Determine the (x, y) coordinate at the center of the cell enclosing the given text.  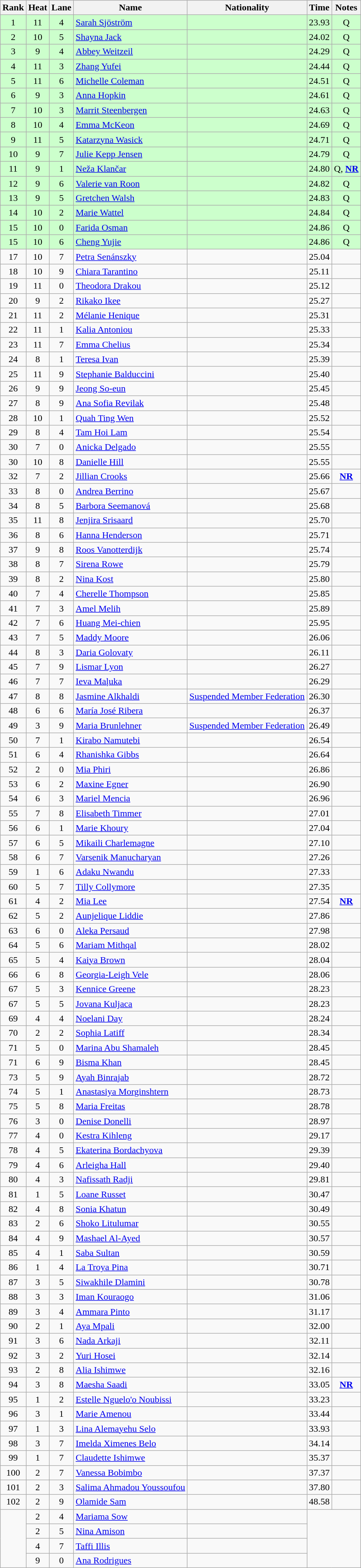
Salima Ahmadou Youssoufou (130, 1487)
Yuri Hosei (130, 1355)
Maria Brunlehner (130, 725)
24.02 (319, 37)
25.11 (319, 271)
52 (13, 769)
25.95 (319, 623)
Valerie van Roon (130, 184)
95 (13, 1399)
73 (13, 1077)
12 (13, 184)
26.29 (319, 682)
Sirena Rowe (130, 564)
Nina Amison (130, 1531)
48.58 (319, 1502)
Jasmine Alkhaldi (130, 696)
27.54 (319, 901)
Marie Amenou (130, 1414)
Maesha Saadi (130, 1385)
Ammara Pinto (130, 1311)
Cheng Yujie (130, 242)
Lina Alemayehu Selo (130, 1429)
Georgia-Leigh Vele (130, 975)
14 (13, 213)
24.82 (319, 184)
27.33 (319, 872)
Hanna Henderson (130, 535)
69 (13, 1018)
19 (13, 286)
28.73 (319, 1092)
Imelda Ximenes Belo (130, 1443)
Sarah Sjöström (130, 22)
Nafissath Radji (130, 1180)
Noelani Day (130, 1018)
28.72 (319, 1077)
87 (13, 1282)
25.52 (319, 418)
Name (130, 8)
61 (13, 901)
32 (13, 476)
Denise Donelli (130, 1121)
29.40 (319, 1165)
13 (13, 198)
84 (13, 1238)
27.01 (319, 813)
Varsenik Manucharyan (130, 857)
51 (13, 755)
57 (13, 843)
25.79 (319, 564)
Q, NR (346, 169)
Rhanishka Gibbs (130, 755)
Kennice Greene (130, 989)
26.64 (319, 755)
91 (13, 1341)
93 (13, 1370)
Nationality (247, 8)
Bisma Khan (130, 1062)
29.81 (319, 1180)
María José Ribera (130, 711)
25.70 (319, 520)
Time (319, 8)
26.06 (319, 637)
32.11 (319, 1341)
Maria Freitas (130, 1106)
37 (13, 550)
27.10 (319, 843)
80 (13, 1180)
26.96 (319, 799)
25.40 (319, 374)
Marie Khoury (130, 828)
Anastasiya Morginshtern (130, 1092)
Kaiya Brown (130, 960)
Stephanie Balduccini (130, 374)
Shayna Jack (130, 37)
21 (13, 315)
Danielle Hill (130, 462)
Mia Phiri (130, 769)
24.83 (319, 198)
Elisabeth Timmer (130, 813)
89 (13, 1311)
24.69 (319, 125)
25.74 (319, 550)
99 (13, 1458)
18 (13, 271)
Mia Lee (130, 901)
Tam Hoi Lam (130, 433)
Lismar Lyon (130, 667)
33.23 (319, 1399)
25.48 (319, 403)
25 (13, 374)
Andrea Berrino (130, 491)
79 (13, 1165)
Daria Golovaty (130, 652)
Jenjira Srisaard (130, 520)
27.04 (319, 828)
Emma McKeon (130, 125)
Estelle Nguelo'o Noubissi (130, 1399)
32.14 (319, 1355)
Abbey Weitzeil (130, 52)
33.05 (319, 1385)
28.06 (319, 975)
Mélanie Henique (130, 315)
26.37 (319, 711)
25.68 (319, 506)
76 (13, 1121)
70 (13, 1033)
24.29 (319, 52)
47 (13, 696)
58 (13, 857)
Marie Wattel (130, 213)
24.79 (319, 154)
24.84 (319, 213)
24.51 (319, 81)
25.27 (319, 301)
38 (13, 564)
22 (13, 330)
90 (13, 1326)
26.11 (319, 652)
Kirabo Namutebi (130, 740)
Jovana Kuljaca (130, 1004)
Nada Arkaji (130, 1341)
25.31 (319, 315)
30.47 (319, 1194)
32.00 (319, 1326)
Julie Kepp Jensen (130, 154)
Marrit Steenbergen (130, 110)
Siwakhile Dlamini (130, 1282)
28.78 (319, 1106)
30.59 (319, 1253)
39 (13, 579)
28.04 (319, 960)
Rikako Ikee (130, 301)
26.90 (319, 784)
46 (13, 682)
24 (13, 359)
33.93 (319, 1429)
26.54 (319, 740)
Alia Ishimwe (130, 1370)
30.78 (319, 1282)
35 (13, 520)
33.44 (319, 1414)
Rank (13, 8)
24.63 (319, 110)
33 (13, 491)
Ana Rodrigues (130, 1560)
45 (13, 667)
96 (13, 1414)
Ekaterina Bordachyova (130, 1150)
28.24 (319, 1018)
32.16 (319, 1370)
23 (13, 344)
101 (13, 1487)
Vanessa Bobimbo (130, 1473)
44 (13, 652)
29.17 (319, 1136)
100 (13, 1473)
26.30 (319, 696)
Amel Melih (130, 608)
75 (13, 1106)
26 (13, 388)
Ieva Maļuka (130, 682)
25.67 (319, 491)
25.85 (319, 593)
Sonia Khatun (130, 1209)
25.80 (319, 579)
29.39 (319, 1150)
48 (13, 711)
50 (13, 740)
77 (13, 1136)
Jeong So-eun (130, 388)
Loane Russet (130, 1194)
Mashael Al-Ayed (130, 1238)
37.80 (319, 1487)
Nina Kost (130, 579)
Huang Mei-chien (130, 623)
Sophia Latiff (130, 1033)
31.06 (319, 1297)
Zhang Yufei (130, 66)
Aunjelique Liddie (130, 916)
28.97 (319, 1121)
36 (13, 535)
Anicka Delgado (130, 447)
Arleigha Hall (130, 1165)
53 (13, 784)
27.26 (319, 857)
29 (13, 433)
60 (13, 886)
31.17 (319, 1311)
27 (13, 403)
23.93 (319, 22)
98 (13, 1443)
25.34 (319, 344)
Chiara Tarantino (130, 271)
86 (13, 1267)
40 (13, 593)
28.34 (319, 1033)
97 (13, 1429)
42 (13, 623)
Adaku Nwandu (130, 872)
26.27 (319, 667)
66 (13, 975)
30.49 (319, 1209)
Michelle Coleman (130, 81)
Mariel Mencia (130, 799)
83 (13, 1224)
59 (13, 872)
Claudette Ishimwe (130, 1458)
Kalia Antoniou (130, 330)
Neža Klančar (130, 169)
35.37 (319, 1458)
25.71 (319, 535)
Farida Osman (130, 227)
Mariam Mithqal (130, 945)
34 (13, 506)
88 (13, 1297)
25.45 (319, 388)
63 (13, 931)
Mikaili Charlemagne (130, 843)
94 (13, 1385)
25.39 (319, 359)
20 (13, 301)
43 (13, 637)
62 (13, 916)
Quah Ting Wen (130, 418)
Marina Abu Shamaleh (130, 1048)
Saba Sultan (130, 1253)
25.66 (319, 476)
34.14 (319, 1443)
17 (13, 257)
25.89 (319, 608)
Iman Kouraogo (130, 1297)
26.86 (319, 769)
Notes (346, 8)
25.04 (319, 257)
24.61 (319, 95)
Kestra Kihleng (130, 1136)
Olamide Sam (130, 1502)
41 (13, 608)
Ana Sofia Revilak (130, 403)
27.35 (319, 886)
49 (13, 725)
Aleka Persaud (130, 931)
30.57 (319, 1238)
La Troya Pina (130, 1267)
24.71 (319, 139)
24.80 (319, 169)
24.44 (319, 66)
74 (13, 1092)
54 (13, 799)
Taffi Illis (130, 1546)
30.71 (319, 1267)
Katarzyna Wasick (130, 139)
85 (13, 1253)
Anna Hopkin (130, 95)
Ayah Binrajab (130, 1077)
Barbora Seemanová (130, 506)
Heat (38, 8)
55 (13, 813)
82 (13, 1209)
27.98 (319, 931)
Petra Senánszky (130, 257)
Emma Chelius (130, 344)
Tilly Collymore (130, 886)
102 (13, 1502)
Maddy Moore (130, 637)
25.33 (319, 330)
28 (13, 418)
Theodora Drakou (130, 286)
92 (13, 1355)
81 (13, 1194)
Mariama Sow (130, 1516)
30.55 (319, 1224)
78 (13, 1150)
Roos Vanotterdijk (130, 550)
Teresa Ivan (130, 359)
64 (13, 945)
25.12 (319, 286)
Gretchen Walsh (130, 198)
26.49 (319, 725)
Shoko Litulumar (130, 1224)
65 (13, 960)
28.02 (319, 945)
56 (13, 828)
Lane (62, 8)
37.37 (319, 1473)
Jillian Crooks (130, 476)
27.86 (319, 916)
Aya Mpali (130, 1326)
25.54 (319, 433)
Cherelle Thompson (130, 593)
Maxine Egner (130, 784)
